Locate the cell with the specified text and output its [X, Y] center coordinate. 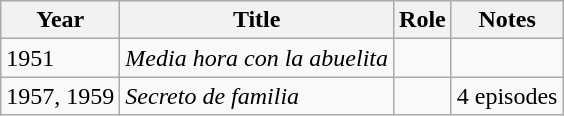
1957, 1959 [60, 96]
Year [60, 20]
Role [423, 20]
Notes [507, 20]
Media hora con la abuelita [257, 58]
Title [257, 20]
4 episodes [507, 96]
Secreto de familia [257, 96]
1951 [60, 58]
